Capture the cell that displays the provided text and extract its [x, y] central coordinate. 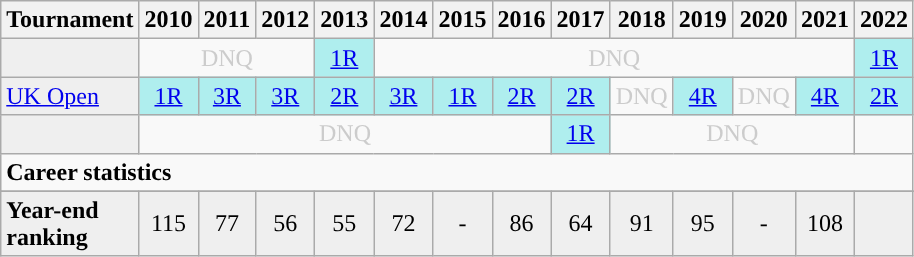
2021 [824, 20]
2017 [580, 20]
2013 [344, 20]
2012 [286, 20]
91 [642, 224]
108 [824, 224]
2018 [642, 20]
Career statistics [458, 172]
2016 [522, 20]
2019 [702, 20]
72 [404, 224]
64 [580, 224]
2015 [462, 20]
2010 [168, 20]
Year-end ranking [70, 224]
77 [227, 224]
2020 [764, 20]
56 [286, 224]
Tournament [70, 20]
115 [168, 224]
2014 [404, 20]
2022 [884, 20]
55 [344, 224]
86 [522, 224]
2011 [227, 20]
UK Open [70, 96]
95 [702, 224]
